Search for the cell housing the specified text and yield its [x, y] center coordinate. 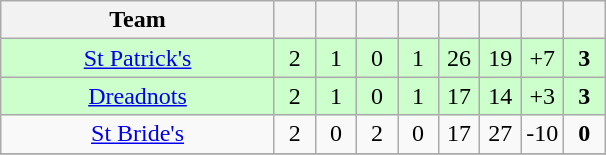
26 [460, 58]
St Bride's [138, 134]
14 [500, 96]
St Patrick's [138, 58]
+3 [542, 96]
19 [500, 58]
-10 [542, 134]
Team [138, 20]
+7 [542, 58]
Dreadnots [138, 96]
27 [500, 134]
